Pinpoint the cell where the given text exists, returning its (X, Y) midpoint coordinate. 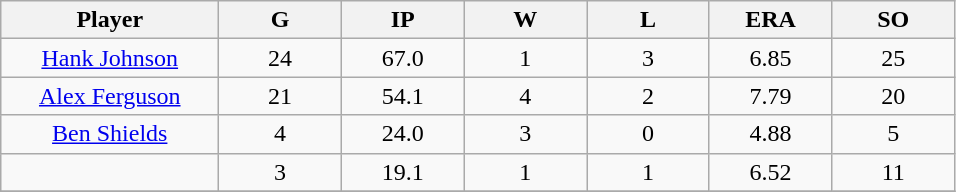
Alex Ferguson (110, 96)
24.0 (402, 134)
5 (894, 134)
0 (648, 134)
6.52 (770, 172)
Hank Johnson (110, 58)
54.1 (402, 96)
2 (648, 96)
IP (402, 20)
W (526, 20)
11 (894, 172)
19.1 (402, 172)
SO (894, 20)
Player (110, 20)
24 (280, 58)
G (280, 20)
6.85 (770, 58)
7.79 (770, 96)
67.0 (402, 58)
20 (894, 96)
25 (894, 58)
Ben Shields (110, 134)
21 (280, 96)
L (648, 20)
4.88 (770, 134)
ERA (770, 20)
